Locate the cell with the specified text and output its [X, Y] center coordinate. 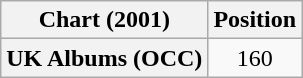
Position [255, 20]
Chart (2001) [104, 20]
160 [255, 58]
UK Albums (OCC) [104, 58]
